Detect which cell encompasses the target text, then output its (x, y) center coordinate. 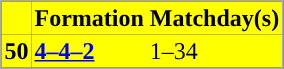
Matchday(s) (214, 18)
1–34 (214, 50)
Formation (90, 18)
4–4–2 (90, 50)
50 (17, 50)
